Provide the (X, Y) coordinate of the cell's center where the given text is located.  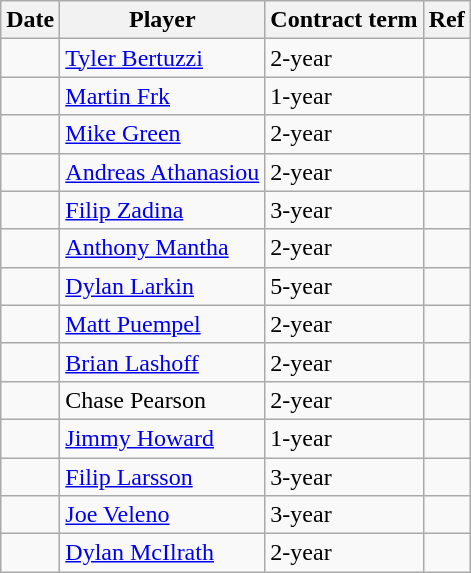
Tyler Bertuzzi (162, 58)
Mike Green (162, 134)
Date (30, 20)
Jimmy Howard (162, 438)
Dylan Larkin (162, 286)
Filip Zadina (162, 210)
Matt Puempel (162, 324)
Contract term (344, 20)
Joe Veleno (162, 515)
Anthony Mantha (162, 248)
Ref (446, 20)
Player (162, 20)
Brian Lashoff (162, 362)
Dylan McIlrath (162, 553)
Andreas Athanasiou (162, 172)
Martin Frk (162, 96)
Filip Larsson (162, 477)
5-year (344, 286)
Chase Pearson (162, 400)
